Return (X, Y) of the center of cell containing provided text 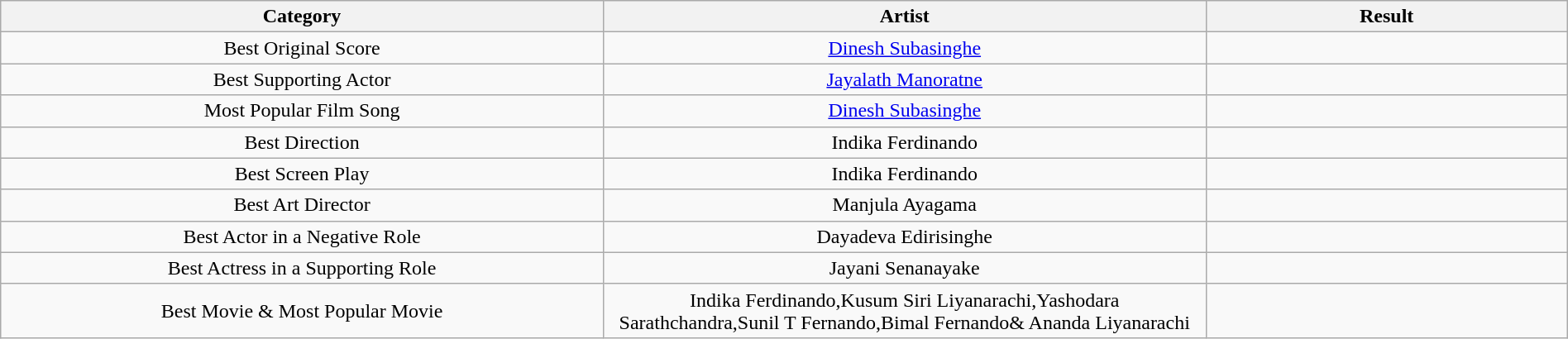
Artist (905, 17)
Best Movie & Most Popular Movie (303, 311)
Category (303, 17)
Indika Ferdinando,Kusum Siri Liyanarachi,Yashodara Sarathchandra,Sunil T Fernando,Bimal Fernando& Ananda Liyanarachi (905, 311)
Best Original Score (303, 48)
Best Direction (303, 142)
Best Supporting Actor (303, 79)
Jayalath Manoratne (905, 79)
Result (1386, 17)
Dayadeva Edirisinghe (905, 236)
Best Art Director (303, 205)
Most Popular Film Song (303, 111)
Best Screen Play (303, 174)
Best Actor in a Negative Role (303, 236)
Manjula Ayagama (905, 205)
Jayani Senanayake (905, 268)
Best Actress in a Supporting Role (303, 268)
